Extract the [X, Y] coordinate from the center of the cell holding the provided text.  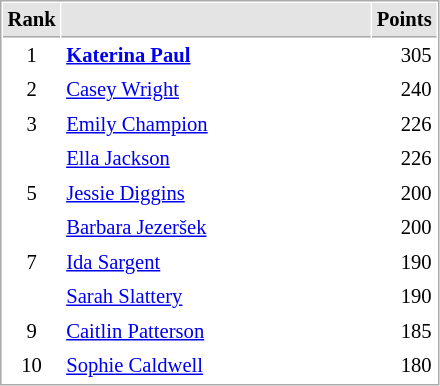
5 [32, 194]
7 [32, 262]
10 [32, 366]
185 [404, 332]
Barbara Jezeršek [216, 228]
Ella Jackson [216, 158]
Points [404, 20]
Jessie Diggins [216, 194]
Sarah Slattery [216, 296]
Sophie Caldwell [216, 366]
3 [32, 124]
Katerina Paul [216, 56]
Casey Wright [216, 90]
Ida Sargent [216, 262]
305 [404, 56]
Caitlin Patterson [216, 332]
1 [32, 56]
Rank [32, 20]
9 [32, 332]
240 [404, 90]
180 [404, 366]
Emily Champion [216, 124]
2 [32, 90]
